Locate the cell with the specified text and output its (x, y) center coordinate. 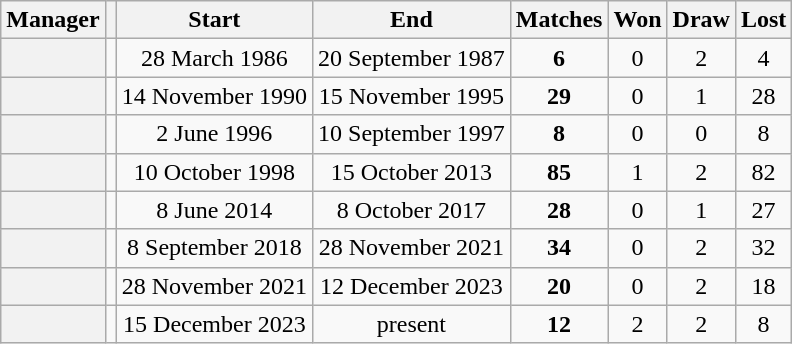
32 (763, 248)
8 June 2014 (214, 210)
34 (559, 248)
Matches (559, 20)
Draw (701, 20)
18 (763, 286)
2 June 1996 (214, 134)
8 September 2018 (214, 248)
15 November 1995 (412, 96)
4 (763, 58)
12 December 2023 (412, 286)
Lost (763, 20)
82 (763, 172)
Won (638, 20)
85 (559, 172)
29 (559, 96)
10 September 1997 (412, 134)
27 (763, 210)
End (412, 20)
8 October 2017 (412, 210)
Start (214, 20)
20 (559, 286)
28 March 1986 (214, 58)
6 (559, 58)
10 October 1998 (214, 172)
14 November 1990 (214, 96)
15 October 2013 (412, 172)
20 September 1987 (412, 58)
12 (559, 324)
15 December 2023 (214, 324)
present (412, 324)
Manager (53, 20)
